Detect which cell encompasses the target text, then output its [X, Y] center coordinate. 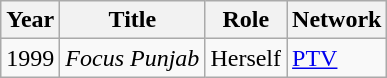
Herself [246, 58]
Focus Punjab [132, 58]
Year [30, 20]
1999 [30, 58]
Network [337, 20]
PTV [337, 58]
Title [132, 20]
Role [246, 20]
